Output the [x, y] coordinate of the center of the cell containing the given text.  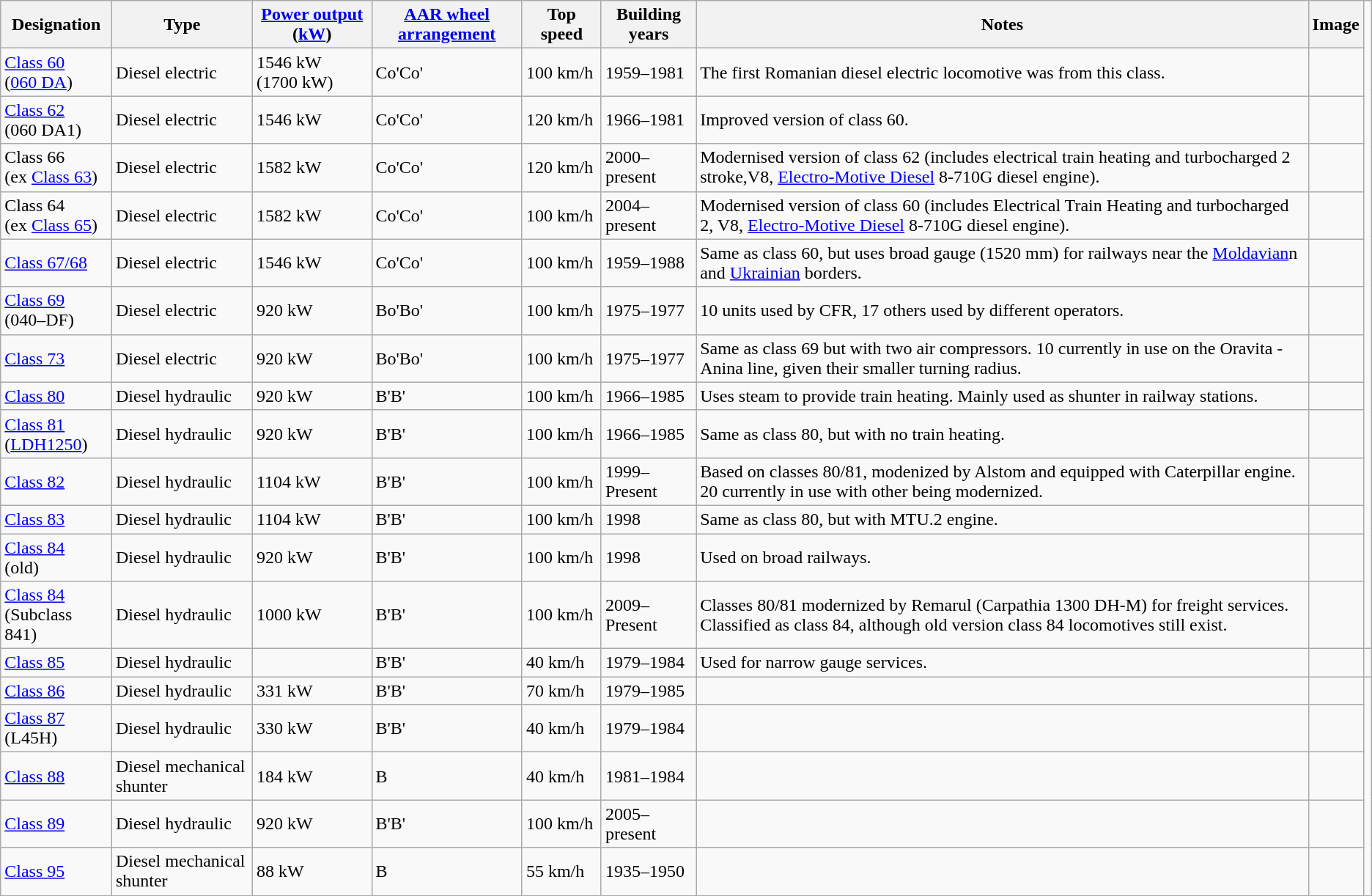
Type [182, 25]
Class 73 [56, 358]
Class 82 [56, 481]
The first Romanian diesel electric locomotive was from this class. [1003, 72]
1959–1981 [648, 72]
Same as class 80, but with MTU.2 engine. [1003, 519]
Modernised version of class 62 (includes electrical train heating and turbocharged 2 stroke,V8, Electro-Motive Diesel 8-710G diesel engine). [1003, 167]
1999–Present [648, 481]
1935–1950 [648, 871]
Based on classes 80/81, modenized by Alstom and equipped with Caterpillar engine. 20 currently in use with other being modernized. [1003, 481]
Class 69(040–DF) [56, 311]
Power output (kW) [312, 25]
Notes [1003, 25]
70 km/h [561, 691]
Class 85 [56, 663]
Same as class 80, but with no train heating. [1003, 434]
Class 62(060 DA1) [56, 120]
Same as class 60, but uses broad gauge (1520 mm) for railways near the Moldaviann and Ukrainian borders. [1003, 262]
AAR wheel arrangement [447, 25]
Class 87 (L45H) [56, 729]
Top speed [561, 25]
Class 84(old) [56, 557]
Building years [648, 25]
2000–present [648, 167]
Used on broad railways. [1003, 557]
Class 81(LDH1250) [56, 434]
1546 kW (1700 kW) [312, 72]
331 kW [312, 691]
Class 88 [56, 776]
Improved version of class 60. [1003, 120]
Class 66(ex Class 63) [56, 167]
Designation [56, 25]
88 kW [312, 871]
2009–Present [648, 615]
1966–1981 [648, 120]
1959–1988 [648, 262]
184 kW [312, 776]
Class 60(060 DA) [56, 72]
1000 kW [312, 615]
Class 95 [56, 871]
2005–present [648, 824]
2004–present [648, 216]
Used for narrow gauge services. [1003, 663]
Modernised version of class 60 (includes Electrical Train Heating and turbocharged 2, V8, Electro-Motive Diesel 8-710G diesel engine). [1003, 216]
55 km/h [561, 871]
Class 83 [56, 519]
Class 80 [56, 396]
Class 89 [56, 824]
Class 86 [56, 691]
10 units used by CFR, 17 others used by different operators. [1003, 311]
Same as class 69 but with two air compressors. 10 currently in use on the Oravita - Anina line, given their smaller turning radius. [1003, 358]
Class 64(ex Class 65) [56, 216]
Image [1335, 25]
Class 84(Subclass 841) [56, 615]
Class 67/68 [56, 262]
330 kW [312, 729]
Uses steam to provide train heating. Mainly used as shunter in railway stations. [1003, 396]
1981–1984 [648, 776]
1979–1985 [648, 691]
